Search for the cell housing the specified text and yield its (X, Y) center coordinate. 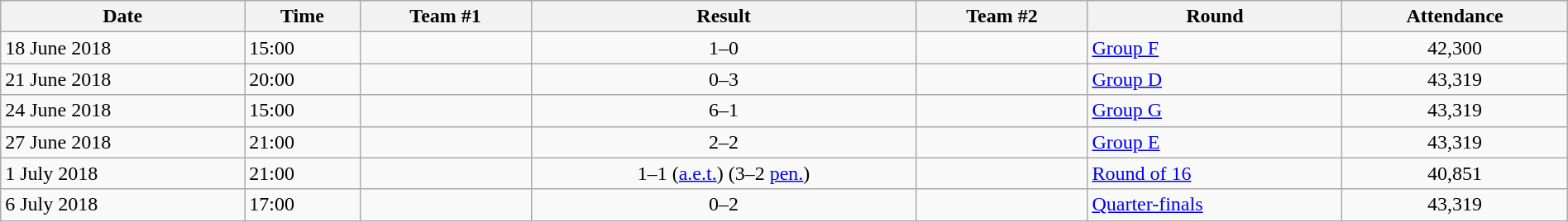
Group G (1215, 111)
1–0 (724, 48)
18 June 2018 (122, 48)
Group E (1215, 142)
Date (122, 17)
Time (303, 17)
Round (1215, 17)
Group F (1215, 48)
Quarter-finals (1215, 205)
Attendance (1455, 17)
17:00 (303, 205)
21 June 2018 (122, 79)
42,300 (1455, 48)
24 June 2018 (122, 111)
1–1 (a.e.t.) (3–2 pen.) (724, 173)
20:00 (303, 79)
Team #2 (1002, 17)
40,851 (1455, 173)
6 July 2018 (122, 205)
Round of 16 (1215, 173)
Group D (1215, 79)
6–1 (724, 111)
1 July 2018 (122, 173)
27 June 2018 (122, 142)
Team #1 (445, 17)
0–3 (724, 79)
Result (724, 17)
0–2 (724, 205)
2–2 (724, 142)
